Determine the (x, y) coordinate at the center of the cell enclosing the given text.  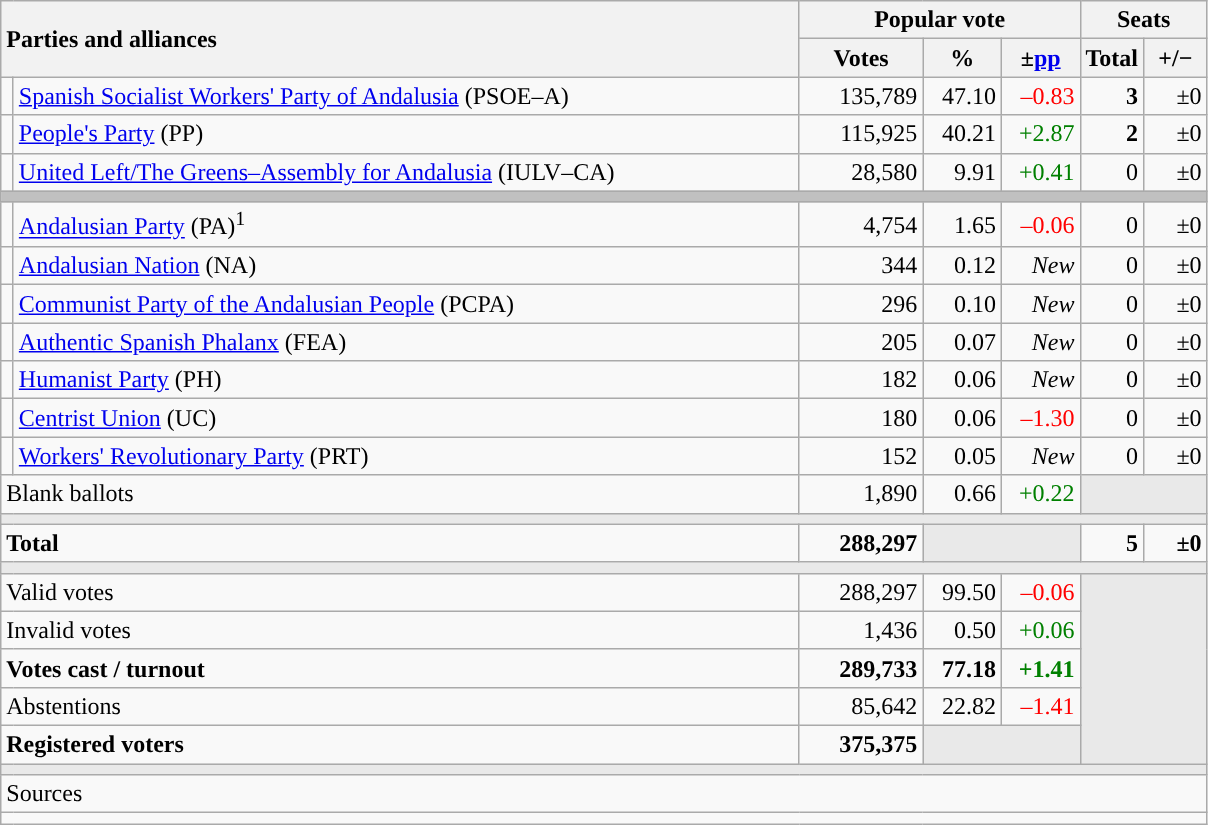
4,754 (861, 224)
Communist Party of the Andalusian People (PCPA) (406, 304)
Popular vote (940, 20)
0.66 (962, 494)
152 (861, 456)
9.91 (962, 172)
–0.83 (1040, 96)
Andalusian Nation (NA) (406, 266)
Seats (1144, 20)
0.07 (962, 342)
182 (861, 380)
22.82 (962, 706)
99.50 (962, 592)
375,375 (861, 745)
2 (1112, 134)
People's Party (PP) (406, 134)
205 (861, 342)
Abstentions (400, 706)
+1.41 (1040, 668)
–1.41 (1040, 706)
Humanist Party (PH) (406, 380)
Sources (604, 794)
+/− (1176, 58)
Authentic Spanish Phalanx (FEA) (406, 342)
289,733 (861, 668)
United Left/The Greens–Assembly for Andalusia (IULV–CA) (406, 172)
1.65 (962, 224)
–1.30 (1040, 418)
344 (861, 266)
Workers' Revolutionary Party (PRT) (406, 456)
Votes cast / turnout (400, 668)
Valid votes (400, 592)
3 (1112, 96)
0.12 (962, 266)
±pp (1040, 58)
Andalusian Party (PA)1 (406, 224)
Votes (861, 58)
Invalid votes (400, 630)
Spanish Socialist Workers' Party of Andalusia (PSOE–A) (406, 96)
47.10 (962, 96)
296 (861, 304)
+0.41 (1040, 172)
135,789 (861, 96)
5 (1112, 543)
85,642 (861, 706)
% (962, 58)
Centrist Union (UC) (406, 418)
+0.06 (1040, 630)
77.18 (962, 668)
Blank ballots (400, 494)
+2.87 (1040, 134)
0.05 (962, 456)
115,925 (861, 134)
180 (861, 418)
0.50 (962, 630)
28,580 (861, 172)
40.21 (962, 134)
Parties and alliances (400, 39)
+0.22 (1040, 494)
Registered voters (400, 745)
1,890 (861, 494)
1,436 (861, 630)
0.10 (962, 304)
